Find where the given text appears and provide that cell's center as [x, y] coordinate. 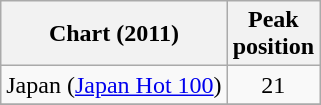
Chart (2011) [114, 34]
21 [273, 85]
Peakposition [273, 34]
Japan (Japan Hot 100) [114, 85]
